Determine the (X, Y) coordinate at the center of the cell enclosing the given text.  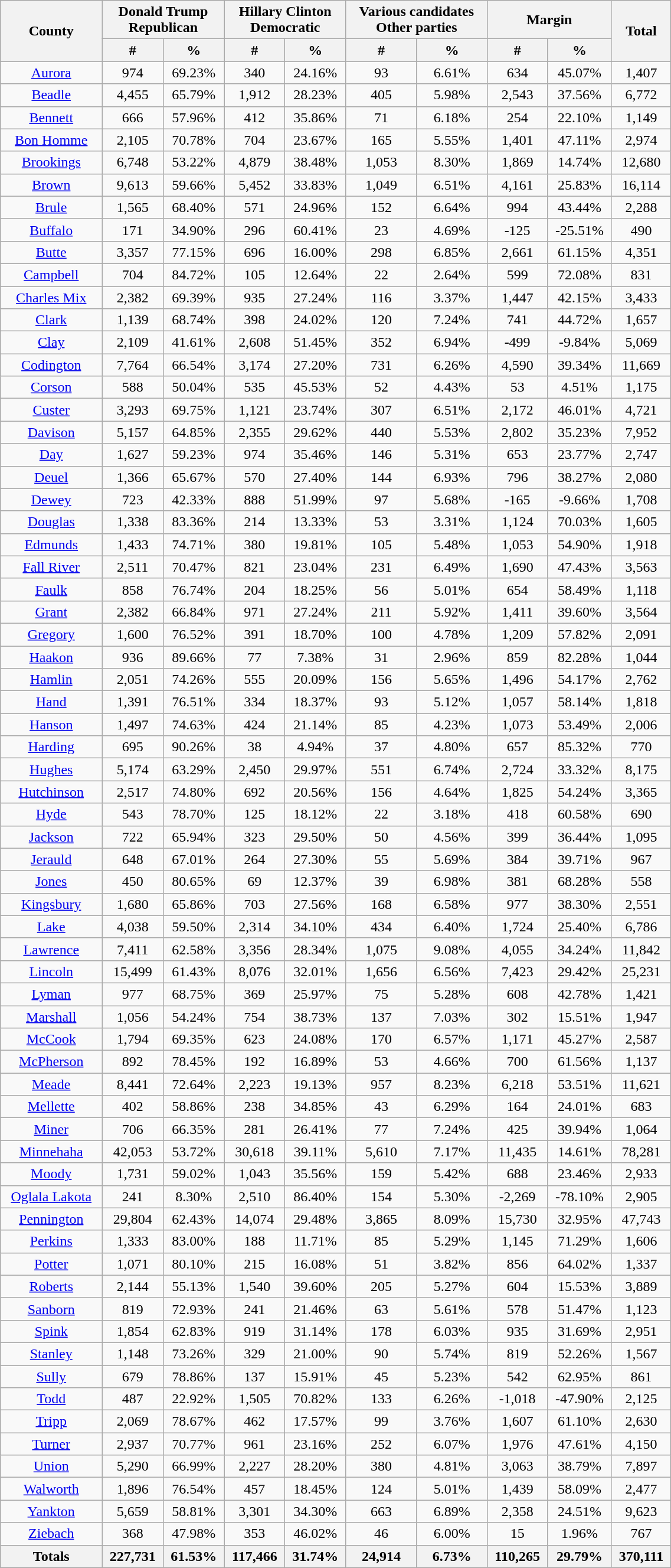
Kingsbury (51, 904)
17.57% (315, 1422)
5.68% (452, 500)
6.07% (452, 1444)
Sanborn (51, 1309)
770 (641, 747)
296 (254, 230)
89.66% (194, 657)
68.75% (194, 994)
353 (254, 1534)
1,680 (133, 904)
16.00% (315, 252)
Deuel (51, 477)
70.82% (315, 1399)
42.33% (194, 500)
20.56% (315, 792)
125 (254, 814)
5.27% (452, 1286)
2,543 (518, 95)
1,121 (254, 410)
425 (518, 1129)
42,053 (133, 1152)
399 (518, 837)
34.85% (315, 1107)
Hyde (51, 814)
352 (381, 343)
59.02% (194, 1174)
Roberts (51, 1286)
1,137 (641, 1062)
Edmunds (51, 545)
252 (381, 1444)
171 (133, 230)
5,069 (641, 343)
1,606 (641, 1241)
24.16% (315, 73)
2,223 (254, 1084)
70.78% (194, 140)
78.86% (194, 1377)
957 (381, 1084)
61.53% (194, 1556)
76.52% (194, 634)
24.96% (315, 207)
43 (381, 1107)
1,073 (518, 725)
7.17% (452, 1152)
36.44% (580, 837)
9,623 (641, 1511)
1,071 (133, 1264)
1,209 (518, 634)
2,951 (641, 1331)
6,786 (641, 927)
31.69% (580, 1331)
34.90% (194, 230)
5,157 (133, 432)
4.78% (452, 634)
28.23% (315, 95)
144 (381, 477)
663 (381, 1511)
15.91% (315, 1377)
6.03% (452, 1331)
204 (254, 589)
5.42% (452, 1174)
59.23% (194, 455)
1,095 (641, 837)
2,172 (518, 410)
47.98% (194, 1534)
80.65% (194, 882)
65.67% (194, 477)
307 (381, 410)
32.01% (315, 972)
Grant (51, 612)
38.48% (315, 162)
1,605 (641, 522)
35.46% (315, 455)
61.43% (194, 972)
Miner (51, 1129)
370,111 (641, 1556)
65.86% (194, 904)
19.81% (315, 545)
58.81% (194, 1511)
74.80% (194, 792)
2,109 (133, 343)
46.02% (315, 1534)
73.26% (194, 1354)
20.09% (315, 680)
6.40% (452, 927)
5.31% (452, 455)
2,747 (641, 455)
50 (381, 837)
14,074 (254, 1219)
1,447 (518, 297)
120 (381, 320)
696 (254, 252)
Ziebach (51, 1534)
16,114 (641, 185)
42.78% (580, 994)
168 (381, 904)
45.07% (580, 73)
Various candidatesOther parties (417, 20)
936 (133, 657)
1,731 (133, 1174)
6.74% (452, 770)
Bon Homme (51, 140)
7,411 (133, 949)
961 (254, 1444)
61.10% (580, 1422)
5.65% (452, 680)
15.53% (580, 1286)
2,358 (518, 1511)
695 (133, 747)
5.55% (452, 140)
302 (518, 1016)
2,937 (133, 1444)
457 (254, 1489)
6.49% (452, 567)
66.84% (194, 612)
32.95% (580, 1219)
59.66% (194, 185)
2,355 (254, 432)
238 (254, 1107)
-2,269 (518, 1197)
69 (254, 882)
4.56% (452, 837)
831 (641, 275)
83.36% (194, 522)
Lyman (51, 994)
3,365 (641, 792)
100 (381, 634)
4,455 (133, 95)
Buffalo (51, 230)
192 (254, 1062)
888 (254, 500)
1,124 (518, 522)
85.32% (580, 747)
2,630 (641, 1422)
Custer (51, 410)
3.76% (452, 1422)
1,567 (641, 1354)
994 (518, 207)
165 (381, 140)
2.96% (452, 657)
164 (518, 1107)
McCook (51, 1039)
440 (381, 432)
298 (381, 252)
892 (133, 1062)
2,905 (641, 1197)
Harding (51, 747)
-25.51% (580, 230)
6,218 (518, 1084)
-125 (518, 230)
6.56% (452, 972)
67.01% (194, 859)
12.37% (315, 882)
Tripp (51, 1422)
1,407 (641, 73)
54.90% (580, 545)
4,161 (518, 185)
7,897 (641, 1466)
2,608 (254, 343)
31.14% (315, 1331)
6.57% (452, 1039)
1,854 (133, 1331)
74.26% (194, 680)
381 (518, 882)
Union (51, 1466)
4,038 (133, 927)
Day (51, 455)
Yankton (51, 1511)
967 (641, 859)
38.30% (580, 904)
76.74% (194, 589)
Spink (51, 1331)
6,772 (641, 95)
3,174 (254, 365)
61.56% (580, 1062)
21.14% (315, 725)
741 (518, 320)
39.34% (580, 365)
Gregory (51, 634)
1,918 (641, 545)
703 (254, 904)
11,669 (641, 365)
1,607 (518, 1422)
50.04% (194, 387)
4.23% (452, 725)
9.08% (452, 949)
Dewey (51, 500)
63.29% (194, 770)
418 (518, 814)
1,139 (133, 320)
27.30% (315, 859)
1,366 (133, 477)
599 (518, 275)
24,914 (381, 1556)
18.37% (315, 702)
2,551 (641, 904)
424 (254, 725)
861 (641, 1377)
634 (518, 73)
Mellette (51, 1107)
55 (381, 859)
368 (133, 1534)
1,496 (518, 680)
405 (381, 95)
Jackson (51, 837)
69.39% (194, 297)
38 (254, 747)
Hand (51, 702)
58.09% (580, 1489)
2,227 (254, 1466)
24.02% (315, 320)
1,118 (641, 589)
78.70% (194, 814)
14.74% (580, 162)
75 (381, 994)
66.54% (194, 365)
23.04% (315, 567)
490 (641, 230)
692 (254, 792)
5.74% (452, 1354)
72.64% (194, 1084)
543 (133, 814)
767 (641, 1534)
46.01% (580, 410)
1,869 (518, 162)
-47.90% (580, 1399)
154 (381, 1197)
80.10% (194, 1264)
2,510 (254, 1197)
Campbell (51, 275)
1,896 (133, 1489)
2,762 (641, 680)
1,794 (133, 1039)
1.96% (580, 1534)
76.51% (194, 702)
Douglas (51, 522)
412 (254, 118)
Davison (51, 432)
74.63% (194, 725)
3,433 (641, 297)
52 (381, 387)
116 (381, 297)
170 (381, 1039)
178 (381, 1331)
Hutchinson (51, 792)
45.53% (315, 387)
34.10% (315, 927)
7,952 (641, 432)
4,590 (518, 365)
6,748 (133, 162)
1,149 (641, 118)
31.74% (315, 1556)
Jones (51, 882)
205 (381, 1286)
31 (381, 657)
Codington (51, 365)
Lincoln (51, 972)
29,804 (133, 1219)
1,690 (518, 567)
542 (518, 1377)
25.97% (315, 994)
56 (381, 589)
47.11% (580, 140)
5.28% (452, 994)
2,477 (641, 1489)
35.23% (580, 432)
3,301 (254, 1511)
8,175 (641, 770)
555 (254, 680)
1,505 (254, 1399)
1,818 (641, 702)
578 (518, 1309)
3,564 (641, 612)
Clay (51, 343)
7.03% (452, 1016)
Brown (51, 185)
588 (133, 387)
57.82% (580, 634)
5.53% (452, 432)
754 (254, 1016)
59.50% (194, 927)
1,657 (641, 320)
124 (381, 1489)
159 (381, 1174)
821 (254, 567)
264 (254, 859)
Hughes (51, 770)
Meade (51, 1084)
53.49% (580, 725)
43.44% (580, 207)
6.94% (452, 343)
2,724 (518, 770)
5.23% (452, 1377)
5.30% (452, 1197)
-499 (518, 343)
146 (381, 455)
Stanley (51, 1354)
25.40% (580, 927)
16.89% (315, 1062)
15,499 (133, 972)
4.81% (452, 1466)
919 (254, 1331)
34.24% (580, 949)
69.75% (194, 410)
8.09% (452, 1219)
76.54% (194, 1489)
434 (381, 927)
62.83% (194, 1331)
57.96% (194, 118)
51.47% (580, 1309)
6.61% (452, 73)
2,051 (133, 680)
42.15% (580, 297)
25,231 (641, 972)
61.15% (580, 252)
46 (381, 1534)
5,610 (381, 1152)
4.43% (452, 387)
70.77% (194, 1444)
12.64% (315, 275)
1,401 (518, 140)
64.02% (580, 1264)
1,976 (518, 1444)
5,290 (133, 1466)
44.72% (580, 320)
1,338 (133, 522)
Marshall (51, 1016)
1,439 (518, 1489)
45 (381, 1377)
1,049 (381, 185)
84.72% (194, 275)
13.33% (315, 522)
15 (518, 1534)
66.99% (194, 1466)
23.74% (315, 410)
66.35% (194, 1129)
53.22% (194, 162)
4,055 (518, 949)
654 (518, 589)
28.20% (315, 1466)
1,056 (133, 1016)
6.93% (452, 477)
3,063 (518, 1466)
Brule (51, 207)
78.67% (194, 1422)
6.18% (452, 118)
110,265 (518, 1556)
-1,018 (518, 1399)
69.23% (194, 73)
35.56% (315, 1174)
38.73% (315, 1016)
60.58% (580, 814)
Hillary ClintonDemocratic (285, 20)
796 (518, 477)
90 (381, 1354)
1,044 (641, 657)
23.46% (580, 1174)
Hamlin (51, 680)
5.61% (452, 1309)
Butte (51, 252)
1,708 (641, 500)
65.94% (194, 837)
5.29% (452, 1241)
1,411 (518, 612)
3,563 (641, 567)
211 (381, 612)
64.85% (194, 432)
666 (133, 118)
24.01% (580, 1107)
-165 (518, 500)
2,517 (133, 792)
5,659 (133, 1511)
3,293 (133, 410)
231 (381, 567)
19.13% (315, 1084)
1,175 (641, 387)
1,337 (641, 1264)
69.35% (194, 1039)
22.10% (580, 118)
39.94% (580, 1129)
723 (133, 500)
462 (254, 1422)
1,391 (133, 702)
1,540 (254, 1286)
706 (133, 1129)
38.79% (580, 1466)
608 (518, 994)
54.17% (580, 680)
99 (381, 1422)
Aurora (51, 73)
3,889 (641, 1286)
971 (254, 612)
6.00% (452, 1534)
227,731 (133, 1556)
1,656 (381, 972)
11,435 (518, 1152)
39.11% (315, 1152)
78,281 (641, 1152)
323 (254, 837)
2,080 (641, 477)
McPherson (51, 1062)
2,105 (133, 140)
72.93% (194, 1309)
Pennington (51, 1219)
133 (381, 1399)
41.61% (194, 343)
648 (133, 859)
County (51, 31)
2,125 (641, 1399)
90.26% (194, 747)
70.47% (194, 567)
Clark (51, 320)
58.49% (580, 589)
329 (254, 1354)
22.92% (194, 1399)
Walworth (51, 1489)
9,613 (133, 185)
29.48% (315, 1219)
53.72% (194, 1152)
3.18% (452, 814)
188 (254, 1241)
37.56% (580, 95)
Jerauld (51, 859)
11.71% (315, 1241)
8,076 (254, 972)
83.00% (194, 1241)
18.70% (315, 634)
11,621 (641, 1084)
558 (641, 882)
1,075 (381, 949)
604 (518, 1286)
29.50% (315, 837)
3.82% (452, 1264)
47.61% (580, 1444)
58.14% (580, 702)
334 (254, 702)
-9.84% (580, 343)
6.98% (452, 882)
62.43% (194, 1219)
86.40% (315, 1197)
29.62% (315, 432)
39.71% (580, 859)
340 (254, 73)
62.95% (580, 1377)
39 (381, 882)
Sully (51, 1377)
5.12% (452, 702)
2,314 (254, 927)
24.08% (315, 1039)
5.69% (452, 859)
28.34% (315, 949)
8.23% (452, 1084)
1,148 (133, 1354)
2,511 (133, 567)
700 (518, 1062)
2,144 (133, 1286)
2,802 (518, 432)
450 (133, 882)
70.03% (580, 522)
65.79% (194, 95)
6.58% (452, 904)
Turner (51, 1444)
71.29% (580, 1241)
62.58% (194, 949)
25.83% (580, 185)
47.43% (580, 567)
1,064 (641, 1129)
1,724 (518, 927)
1,421 (641, 994)
-78.10% (580, 1197)
2,006 (641, 725)
535 (254, 387)
29.79% (580, 1556)
688 (518, 1174)
34.30% (315, 1511)
281 (254, 1129)
Total (641, 31)
1,123 (641, 1309)
27.40% (315, 477)
18.25% (315, 589)
3.37% (452, 297)
215 (254, 1264)
63 (381, 1309)
47,743 (641, 1219)
2.64% (452, 275)
Brookings (51, 162)
51 (381, 1264)
5,452 (254, 185)
653 (518, 455)
15.51% (580, 1016)
21.46% (315, 1309)
551 (381, 770)
487 (133, 1399)
2,974 (641, 140)
38.27% (580, 477)
-9.66% (580, 500)
33.83% (315, 185)
Minnehaha (51, 1152)
14.61% (580, 1152)
6.29% (452, 1107)
1,171 (518, 1039)
1,627 (133, 455)
53.51% (580, 1084)
82.28% (580, 657)
4.94% (315, 747)
18.45% (315, 1489)
29.42% (580, 972)
7,764 (133, 365)
1,057 (518, 702)
8,441 (133, 1084)
2,091 (641, 634)
859 (518, 657)
Donald TrumpRepublican (163, 20)
3,865 (381, 1219)
Haakon (51, 657)
1,565 (133, 207)
23 (381, 230)
4.64% (452, 792)
72.08% (580, 275)
6.73% (452, 1556)
1,043 (254, 1174)
858 (133, 589)
11,842 (641, 949)
Perkins (51, 1241)
58.86% (194, 1107)
23.67% (315, 140)
55.13% (194, 1286)
52.26% (580, 1354)
4.66% (452, 1062)
384 (518, 859)
77.15% (194, 252)
12,680 (641, 162)
571 (254, 207)
3,356 (254, 949)
214 (254, 522)
Potter (51, 1264)
Margin (550, 20)
51.45% (315, 343)
30,618 (254, 1152)
7,423 (518, 972)
570 (254, 477)
21.00% (315, 1354)
16.08% (315, 1264)
657 (518, 747)
3.31% (452, 522)
1,433 (133, 545)
2,661 (518, 252)
26.41% (315, 1129)
690 (641, 814)
5,174 (133, 770)
Faulk (51, 589)
78.45% (194, 1062)
27.20% (315, 365)
5.48% (452, 545)
33.32% (580, 770)
37 (381, 747)
722 (133, 837)
Lake (51, 927)
4.51% (580, 387)
4.80% (452, 747)
Fall River (51, 567)
Hanson (51, 725)
Lawrence (51, 949)
3,357 (133, 252)
71 (381, 118)
35.86% (315, 118)
68.74% (194, 320)
152 (381, 207)
398 (254, 320)
5.98% (452, 95)
1,600 (133, 634)
1,145 (518, 1241)
68.40% (194, 207)
6.64% (452, 207)
1,333 (133, 1241)
1,912 (254, 95)
2,288 (641, 207)
6.85% (452, 252)
2,933 (641, 1174)
74.71% (194, 545)
4,351 (641, 252)
Bennett (51, 118)
679 (133, 1377)
18.12% (315, 814)
97 (381, 500)
45.27% (580, 1039)
Charles Mix (51, 297)
Corson (51, 387)
369 (254, 994)
1,497 (133, 725)
856 (518, 1264)
1,825 (518, 792)
7.38% (315, 657)
2,450 (254, 770)
Totals (51, 1556)
2,587 (641, 1039)
60.41% (315, 230)
Beadle (51, 95)
29.97% (315, 770)
254 (518, 118)
27.56% (315, 904)
117,466 (254, 1556)
2,069 (133, 1422)
Todd (51, 1399)
1,947 (641, 1016)
4.69% (452, 230)
623 (254, 1039)
683 (641, 1107)
23.16% (315, 1444)
Oglala Lakota (51, 1197)
4,879 (254, 162)
4,150 (641, 1444)
Moody (51, 1174)
391 (254, 634)
4,721 (641, 410)
23.77% (580, 455)
68.28% (580, 882)
15,730 (518, 1219)
6.89% (452, 1511)
24.51% (580, 1511)
51.99% (315, 500)
731 (381, 365)
5.92% (452, 612)
402 (133, 1107)
